Scan for the cell matching the given text and deliver its [x, y] coordinate at center. 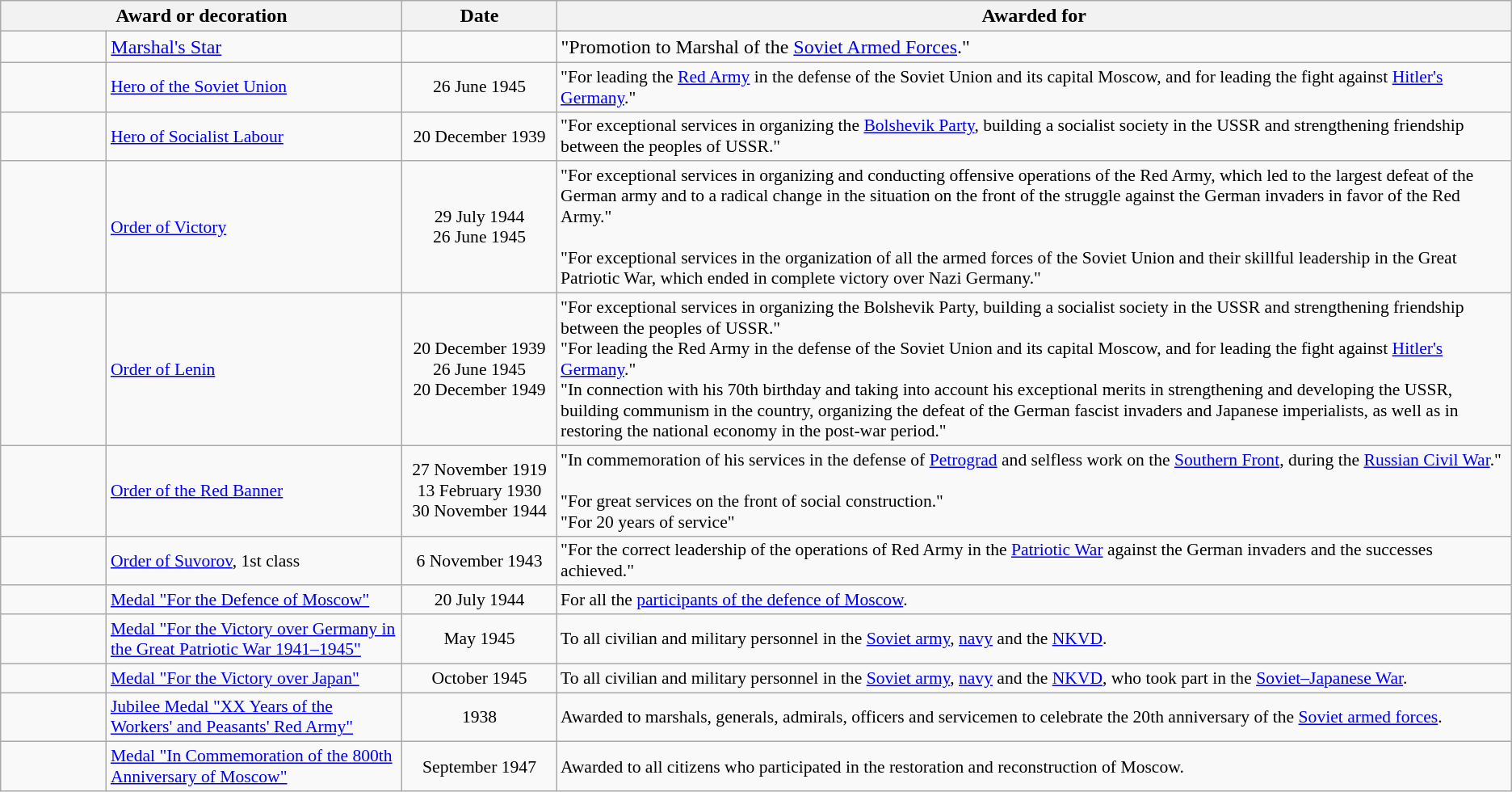
Awarded to all citizens who participated in the restoration and reconstruction of Moscow. [1034, 766]
29 July 194426 June 1945 [480, 226]
To all civilian and military personnel in the Soviet army, navy and the NKVD, who took part in the Soviet–Japanese War. [1034, 678]
Awarded for [1034, 16]
Date [480, 16]
1938 [480, 716]
Hero of the Soviet Union [254, 87]
Hero of Socialist Labour [254, 136]
20 December 193926 June 194520 December 1949 [480, 369]
Medal "For the Victory over Germany in the Great Patriotic War 1941–1945" [254, 638]
26 June 1945 [480, 87]
"Promotion to Marshal of the Soviet Armed Forces." [1034, 47]
27 November 191913 February 193030 November 1944 [480, 491]
Jubilee Medal "XX Years of the Workers' and Peasants' Red Army" [254, 716]
Order of the Red Banner [254, 491]
Medal "In Commemoration of the 800th Anniversary of Moscow" [254, 766]
Order of Suvorov, 1st class [254, 561]
20 December 1939 [480, 136]
September 1947 [480, 766]
October 1945 [480, 678]
To all civilian and military personnel in the Soviet army, navy and the NKVD. [1034, 638]
20 July 1944 [480, 600]
Award or decoration [202, 16]
"For the correct leadership of the operations of Red Army in the Patriotic War against the German invaders and the successes achieved." [1034, 561]
Order of Victory [254, 226]
Medal "For the Victory over Japan" [254, 678]
Medal "For the Defence of Moscow" [254, 600]
For all the participants of the defence of Moscow. [1034, 600]
Order of Lenin [254, 369]
Awarded to marshals, generals, admirals, officers and servicemen to celebrate the 20th anniversary of the Soviet armed forces. [1034, 716]
Marshal's Star [254, 47]
"For leading the Red Army in the defense of the Soviet Union and its capital Moscow, and for leading the fight against Hitler's Germany." [1034, 87]
May 1945 [480, 638]
6 November 1943 [480, 561]
